Extract the (X, Y) coordinate from the center of the cell holding the provided text.  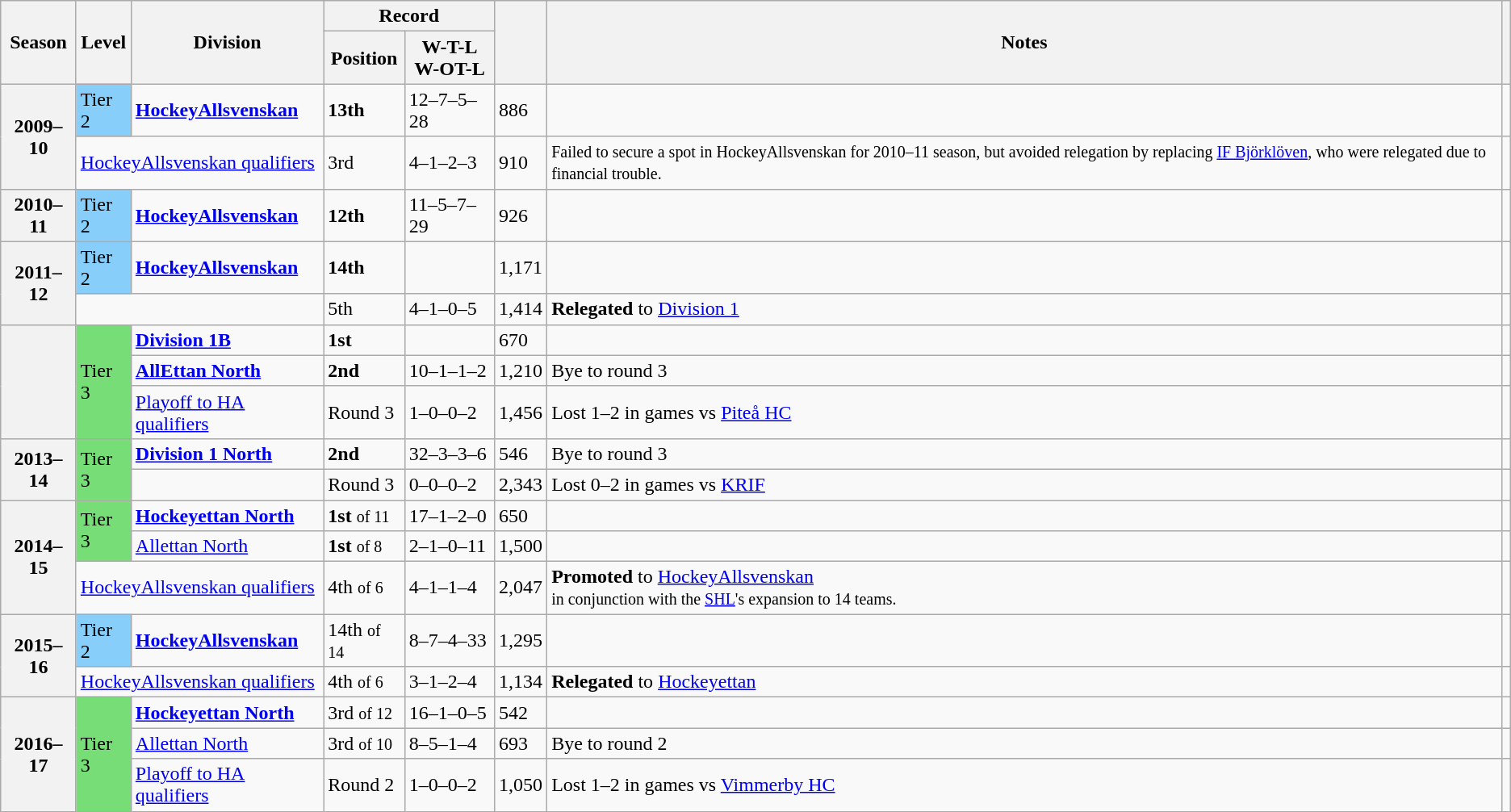
2016–17 (39, 754)
Lost 1–2 in games vs Vimmerby HC (1025, 785)
32–3–3–6 (449, 454)
4–1–1–4 (449, 588)
Relegated to Division 1 (1025, 309)
546 (521, 454)
4–1–2–3 (449, 163)
Relegated to Hockeyettan (1025, 682)
Division (227, 42)
Notes (1025, 42)
5th (364, 309)
Lost 1–2 in games vs Piteå HC (1025, 412)
Bye to round 2 (1025, 743)
1,414 (521, 309)
1,050 (521, 785)
926 (521, 215)
3rd of 12 (364, 713)
1st (364, 340)
2010–11 (39, 215)
2011–12 (39, 283)
Lost 0–2 in games vs KRIF (1025, 484)
12–7–5–28 (449, 110)
1,210 (521, 370)
1,456 (521, 412)
W-T-LW-OT-L (449, 58)
1,171 (521, 268)
4–1–0–5 (449, 309)
3rd of 10 (364, 743)
10–1–1–2 (449, 370)
13th (364, 110)
11–5–7–29 (449, 215)
Division 1 North (227, 454)
Season (39, 42)
8–7–4–33 (449, 641)
693 (521, 743)
886 (521, 110)
8–5–1–4 (449, 743)
3rd (364, 163)
Promoted to HockeyAllsvenskanin conjunction with the SHL's expansion to 14 teams. (1025, 588)
12th (364, 215)
2,047 (521, 588)
650 (521, 516)
1,295 (521, 641)
910 (521, 163)
2013–14 (39, 469)
542 (521, 713)
17–1–2–0 (449, 516)
1,500 (521, 546)
Record (409, 16)
14th of 14 (364, 641)
AllEttan North (227, 370)
2,343 (521, 484)
2009–10 (39, 136)
Division 1B (227, 340)
1st of 11 (364, 516)
3–1–2–4 (449, 682)
Level (103, 42)
1st of 8 (364, 546)
16–1–0–5 (449, 713)
1,134 (521, 682)
2014–15 (39, 557)
2015–16 (39, 655)
670 (521, 340)
Position (364, 58)
Round 2 (364, 785)
14th (364, 268)
2–1–0–11 (449, 546)
0–0–0–2 (449, 484)
